From the cell containing the given text, extract its center point as [X, Y] coordinate. 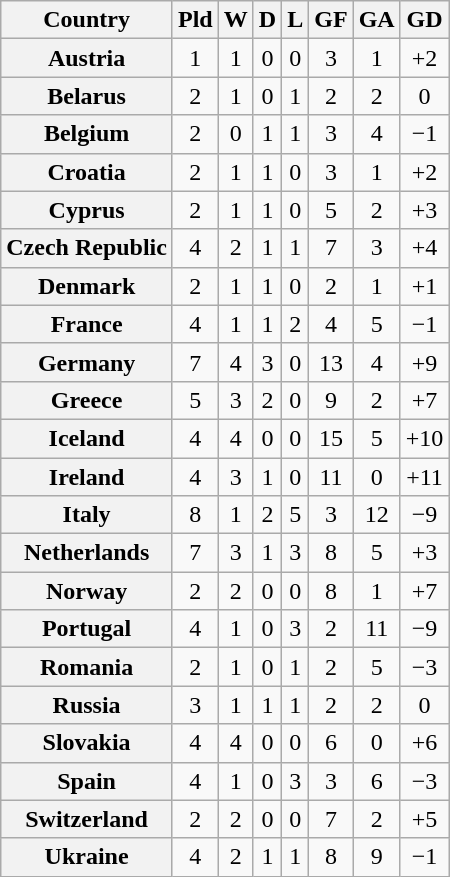
+1 [424, 286]
+11 [424, 477]
Belarus [87, 96]
France [87, 324]
GF [331, 20]
Cyprus [87, 210]
Romania [87, 667]
Norway [87, 591]
Greece [87, 400]
13 [331, 362]
Russia [87, 705]
Spain [87, 781]
Iceland [87, 438]
Portugal [87, 629]
+4 [424, 248]
Ireland [87, 477]
15 [331, 438]
Austria [87, 58]
Italy [87, 515]
Croatia [87, 172]
+9 [424, 362]
12 [376, 515]
D [267, 20]
Pld [195, 20]
+10 [424, 438]
GA [376, 20]
L [296, 20]
Germany [87, 362]
Switzerland [87, 819]
Netherlands [87, 553]
Belgium [87, 134]
+6 [424, 743]
W [236, 20]
Country [87, 20]
Slovakia [87, 743]
Czech Republic [87, 248]
+5 [424, 819]
Ukraine [87, 857]
Denmark [87, 286]
GD [424, 20]
